Detect which cell encompasses the target text, then output its (X, Y) center coordinate. 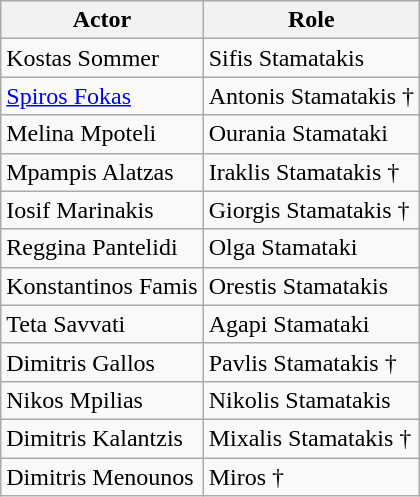
Agapi Stamataki (311, 324)
Mixalis Stamatakis † (311, 438)
Orestis Stamatakis (311, 286)
Kostas Sommer (102, 58)
Role (311, 20)
Olga Stamataki (311, 248)
Antonis Stamatakis † (311, 96)
Melina Mpoteli (102, 134)
Dimitris Menounos (102, 477)
Iosif Marinakis (102, 210)
Mpampis Alatzas (102, 172)
Giorgis Stamatakis † (311, 210)
Teta Savvati (102, 324)
Dimitris Gallos (102, 362)
Konstantinos Famis (102, 286)
Miros † (311, 477)
Actor (102, 20)
Nikos Mpilias (102, 400)
Sifis Stamatakis (311, 58)
Spiros Fokas (102, 96)
Iraklis Stamatakis † (311, 172)
Reggina Pantelidi (102, 248)
Ourania Stamataki (311, 134)
Dimitris Kalantzis (102, 438)
Pavlis Stamatakis † (311, 362)
Nikolis Stamatakis (311, 400)
